Return the [X, Y] coordinate for the center point of the cell that contains the specified text.  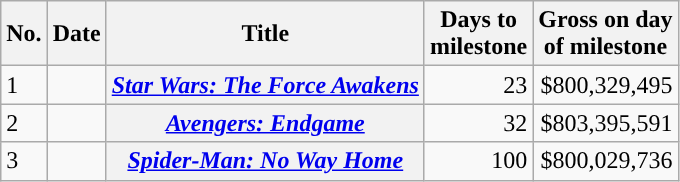
23 [478, 85]
1 [24, 85]
32 [478, 123]
Star Wars: The Force Awakens [265, 85]
$800,029,736 [606, 161]
Title [265, 34]
Days to milestone [478, 34]
$803,395,591 [606, 123]
$800,329,495 [606, 85]
No. [24, 34]
Spider-Man: No Way Home [265, 161]
Avengers: Endgame [265, 123]
100 [478, 161]
Gross on day of milestone [606, 34]
2 [24, 123]
3 [24, 161]
Date [76, 34]
